Scan for the cell matching the given text and deliver its [X, Y] coordinate at center. 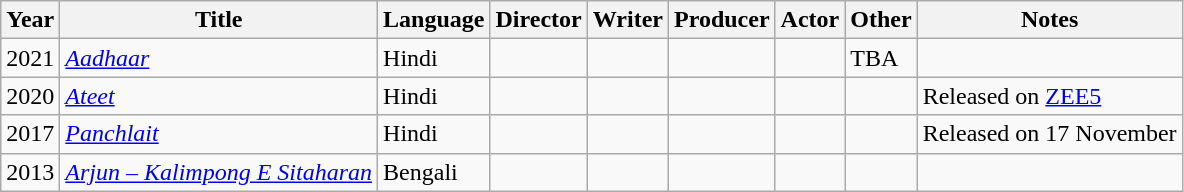
Panchlait [219, 134]
Year [30, 20]
Bengali [434, 172]
Released on ZEE5 [1050, 96]
2021 [30, 58]
Director [538, 20]
Producer [722, 20]
TBA [881, 58]
2017 [30, 134]
Aadhaar [219, 58]
Ateet [219, 96]
Arjun – Kalimpong E Sitaharan [219, 172]
Title [219, 20]
Other [881, 20]
Released on 17 November [1050, 134]
2013 [30, 172]
Writer [628, 20]
2020 [30, 96]
Notes [1050, 20]
Actor [810, 20]
Language [434, 20]
